Return the (X, Y) coordinate for the center point of the cell that contains the specified text.  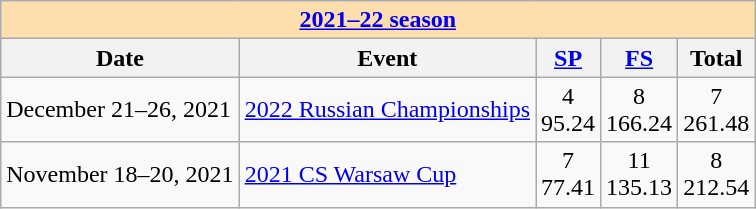
2021–22 season (378, 20)
December 21–26, 2021 (120, 110)
2021 CS Warsaw Cup (387, 174)
11 135.13 (640, 174)
2022 Russian Championships (387, 110)
November 18–20, 2021 (120, 174)
8 212.54 (716, 174)
Total (716, 58)
SP (568, 58)
Date (120, 58)
7 261.48 (716, 110)
7 77.41 (568, 174)
4 95.24 (568, 110)
8 166.24 (640, 110)
Event (387, 58)
FS (640, 58)
